For the text-containing cell, return its midpoint in (x, y) coordinate format. 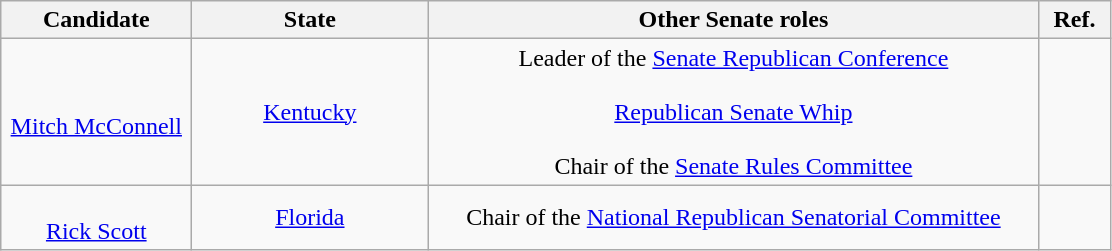
Candidate (96, 20)
Kentucky (310, 112)
Ref. (1074, 20)
Mitch McConnell (96, 112)
Florida (310, 218)
Leader of the Senate Republican ConferenceRepublican Senate WhipChair of the Senate Rules Committee (734, 112)
Rick Scott (96, 218)
State (310, 20)
Other Senate roles (734, 20)
Chair of the National Republican Senatorial Committee (734, 218)
